Capture the cell that displays the provided text and extract its [x, y] central coordinate. 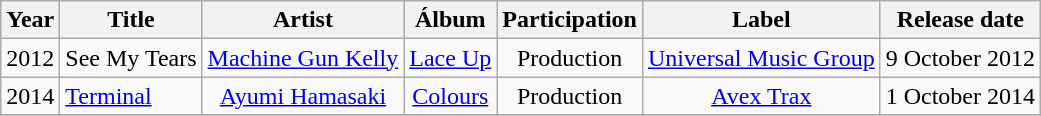
Ayumi Hamasaki [303, 96]
Avex Trax [761, 96]
Lace Up [450, 58]
Release date [960, 20]
Participation [570, 20]
See My Tears [131, 58]
2012 [30, 58]
Title [131, 20]
Universal Music Group [761, 58]
Machine Gun Kelly [303, 58]
Artist [303, 20]
Colours [450, 96]
Year [30, 20]
Label [761, 20]
2014 [30, 96]
9 October 2012 [960, 58]
Álbum [450, 20]
1 October 2014 [960, 96]
Terminal [131, 96]
